Extract the (x, y) coordinate from the center of the cell holding the provided text.  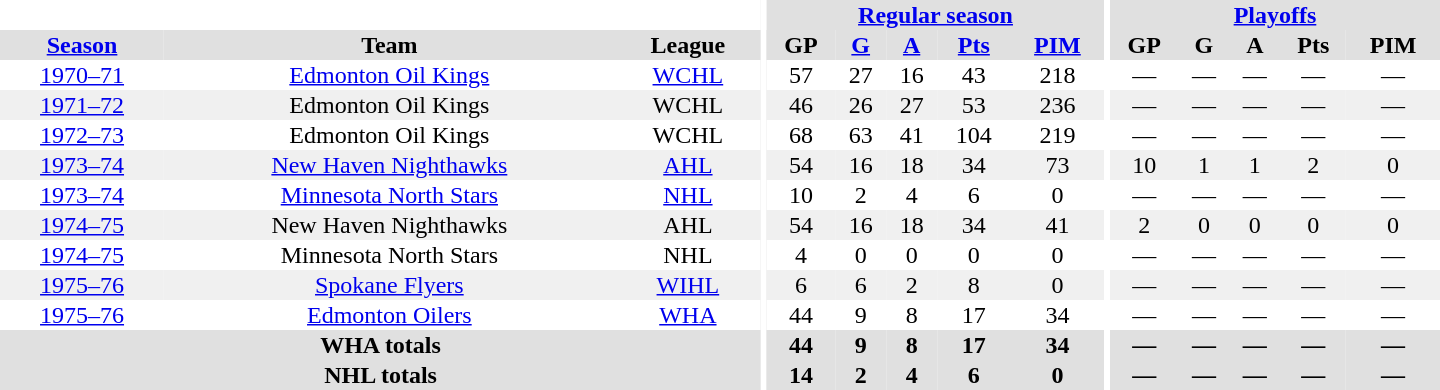
14 (802, 375)
Edmonton Oilers (390, 315)
Playoffs (1275, 15)
53 (974, 105)
Spokane Flyers (390, 285)
1971–72 (82, 105)
1972–73 (82, 135)
League (688, 45)
73 (1058, 165)
104 (974, 135)
236 (1058, 105)
NHL totals (380, 375)
219 (1058, 135)
WHA totals (380, 345)
WHA (688, 315)
26 (860, 105)
57 (802, 75)
WIHL (688, 285)
43 (974, 75)
Regular season (936, 15)
1970–71 (82, 75)
68 (802, 135)
Team (390, 45)
218 (1058, 75)
63 (860, 135)
Season (82, 45)
46 (802, 105)
